Detect which cell encompasses the target text, then output its (X, Y) center coordinate. 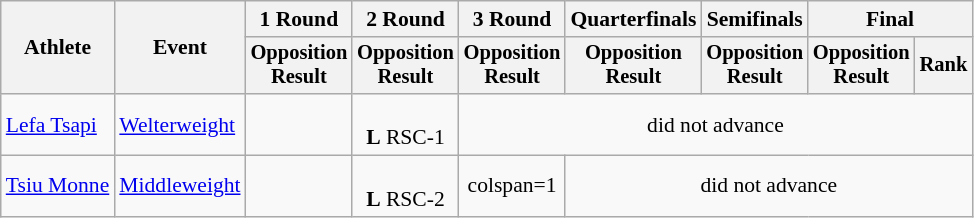
L RSC-1 (406, 124)
Quarterfinals (633, 19)
Lefa Tsapi (58, 124)
Middleweight (180, 186)
Event (180, 48)
Welterweight (180, 124)
Athlete (58, 48)
colspan=1 (512, 186)
Final (890, 19)
3 Round (512, 19)
Rank (944, 66)
Tsiu Monne (58, 186)
L RSC-2 (406, 186)
Semifinals (754, 19)
1 Round (300, 19)
2 Round (406, 19)
